Capture the cell that displays the provided text and extract its [X, Y] central coordinate. 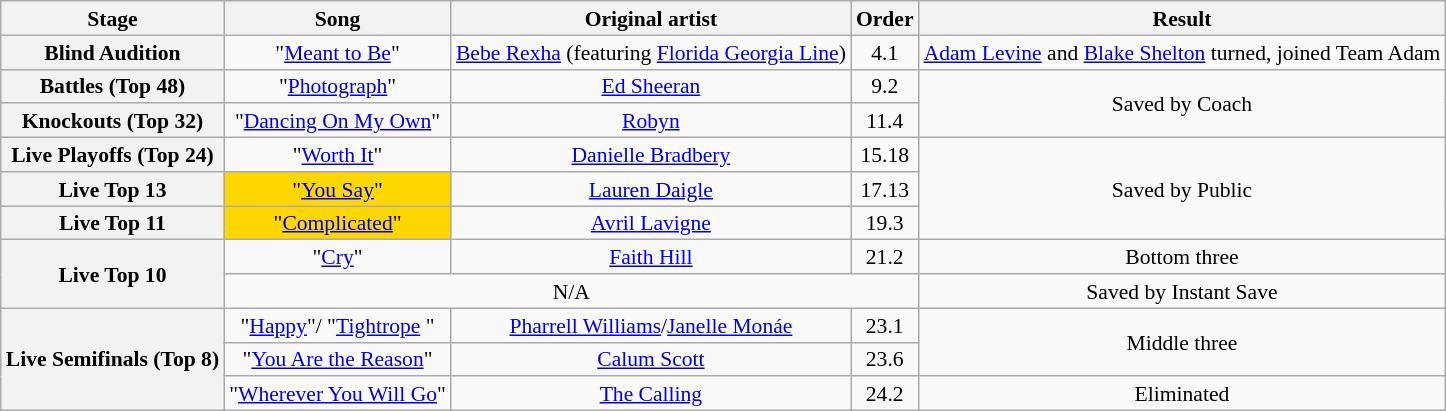
Saved by Instant Save [1182, 291]
"Dancing On My Own" [338, 121]
24.2 [885, 394]
17.13 [885, 189]
Live Semifinals (Top 8) [112, 359]
"Meant to Be" [338, 52]
"You Are the Reason" [338, 359]
Saved by Coach [1182, 103]
23.6 [885, 359]
Order [885, 18]
"Happy"/ "Tightrope " [338, 325]
"Complicated" [338, 223]
4.1 [885, 52]
Blind Audition [112, 52]
"Photograph" [338, 86]
Pharrell Williams/Janelle Monáe [651, 325]
15.18 [885, 155]
Song [338, 18]
Adam Levine and Blake Shelton turned, joined Team Adam [1182, 52]
Eliminated [1182, 394]
23.1 [885, 325]
Stage [112, 18]
9.2 [885, 86]
21.2 [885, 257]
Live Top 13 [112, 189]
Live Top 10 [112, 274]
"You Say" [338, 189]
"Cry" [338, 257]
Knockouts (Top 32) [112, 121]
Lauren Daigle [651, 189]
Robyn [651, 121]
Calum Scott [651, 359]
Danielle Bradbery [651, 155]
11.4 [885, 121]
Result [1182, 18]
"Wherever You Will Go" [338, 394]
Bebe Rexha (featuring Florida Georgia Line) [651, 52]
Saved by Public [1182, 189]
N/A [571, 291]
Faith Hill [651, 257]
Avril Lavigne [651, 223]
Live Playoffs (Top 24) [112, 155]
Bottom three [1182, 257]
Battles (Top 48) [112, 86]
Middle three [1182, 342]
Live Top 11 [112, 223]
The Calling [651, 394]
Original artist [651, 18]
Ed Sheeran [651, 86]
19.3 [885, 223]
"Worth It" [338, 155]
